Locate the cell with the specified text and output its [x, y] center coordinate. 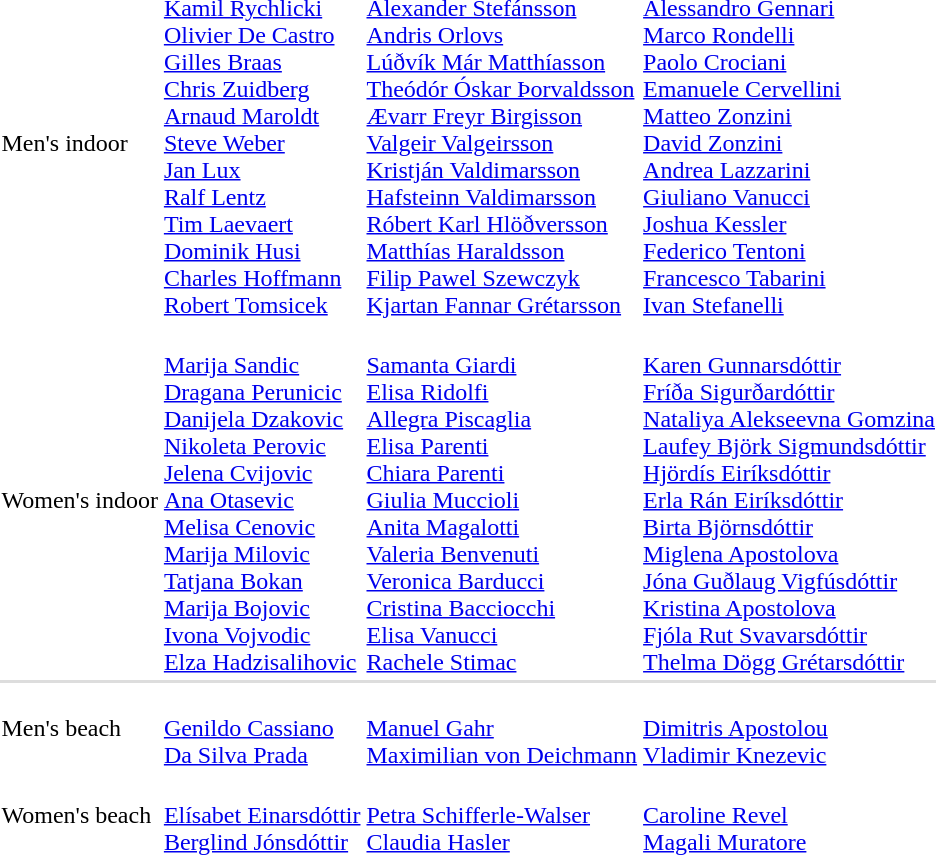
Men's beach [80, 728]
Women's indoor [80, 500]
Genildo CassianoDa Silva Prada [262, 728]
Manuel GahrMaximilian von Deichmann [502, 728]
